Detect which cell encompasses the target text, then output its (X, Y) center coordinate. 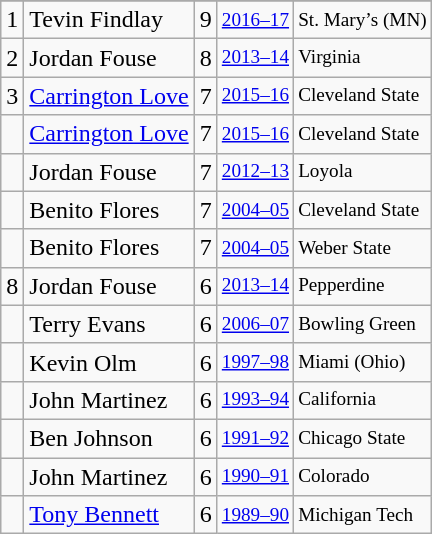
1993–94 (255, 400)
Virginia (363, 58)
Pepperdine (363, 286)
Chicago State (363, 438)
Tony Bennett (109, 515)
1997–98 (255, 362)
1989–90 (255, 515)
Ben Johnson (109, 438)
California (363, 400)
Tevin Findlay (109, 20)
2 (12, 58)
2012–13 (255, 172)
Miami (Ohio) (363, 362)
St. Mary’s (MN) (363, 20)
Loyola (363, 172)
Michigan Tech (363, 515)
3 (12, 96)
2006–07 (255, 324)
1991–92 (255, 438)
1 (12, 20)
Colorado (363, 477)
Kevin Olm (109, 362)
2016–17 (255, 20)
9 (206, 20)
Bowling Green (363, 324)
1990–91 (255, 477)
Terry Evans (109, 324)
Weber State (363, 248)
